From the cell containing the given text, extract its center point as (x, y) coordinate. 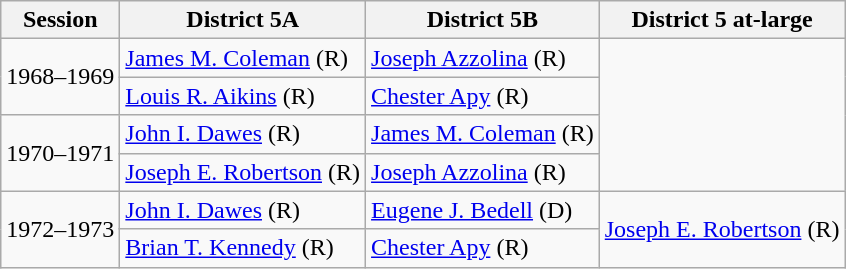
Brian T. Kennedy (R) (243, 248)
1972–1973 (60, 229)
District 5 at-large (722, 20)
1970–1971 (60, 153)
District 5B (483, 20)
Louis R. Aikins (R) (243, 96)
District 5A (243, 20)
Session (60, 20)
Eugene J. Bedell (D) (483, 210)
1968–1969 (60, 77)
